Identify which cell holds the provided text, then report its (X, Y) central coordinate. 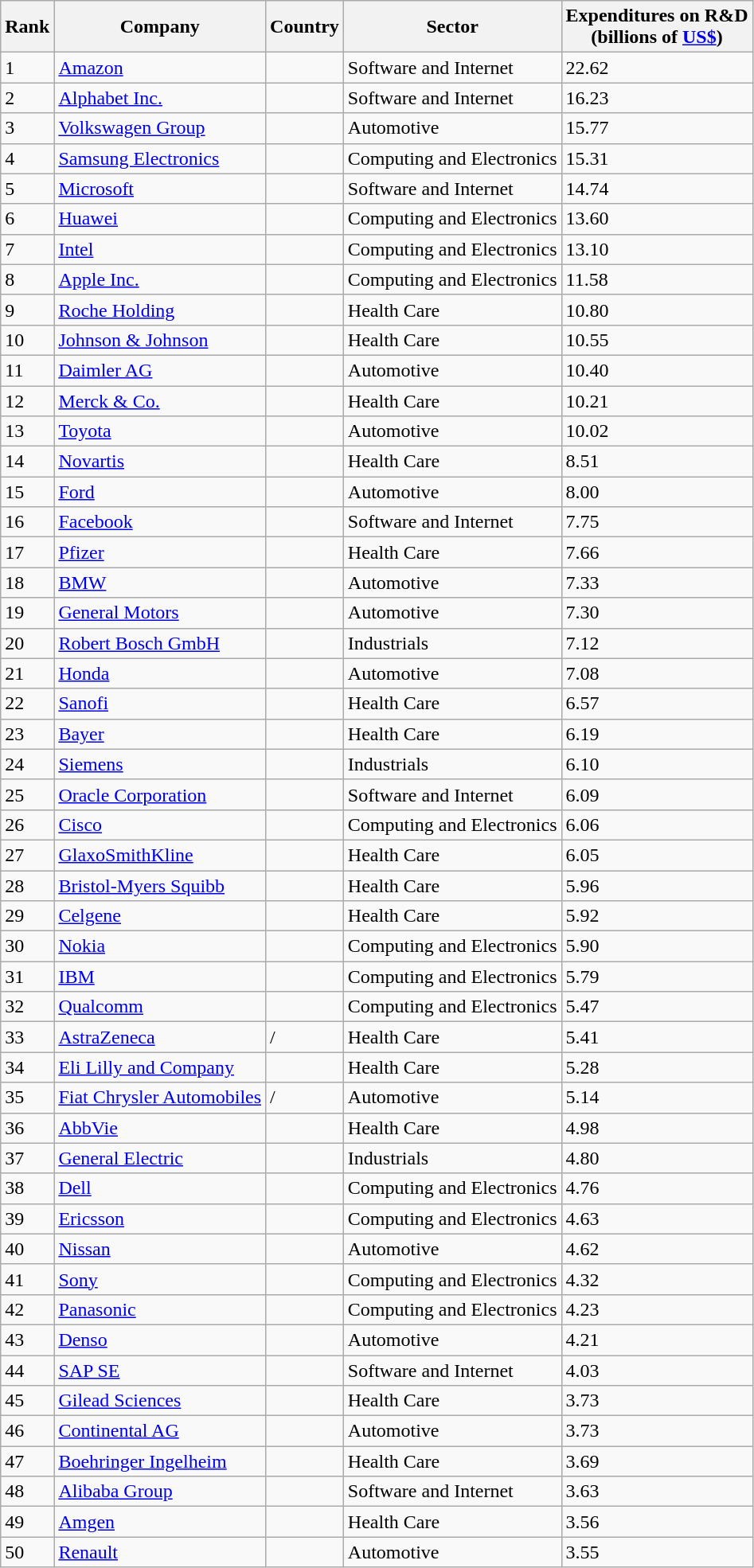
32 (27, 1007)
35 (27, 1098)
43 (27, 1340)
13.10 (657, 249)
50 (27, 1552)
3.56 (657, 1522)
Apple Inc. (160, 279)
7.33 (657, 583)
4.98 (657, 1128)
20 (27, 643)
48 (27, 1492)
13.60 (657, 219)
11 (27, 370)
10.40 (657, 370)
5 (27, 189)
5.14 (657, 1098)
Dell (160, 1188)
Celgene (160, 916)
36 (27, 1128)
Samsung Electronics (160, 158)
46 (27, 1431)
5.96 (657, 886)
6.05 (657, 855)
Gilead Sciences (160, 1401)
24 (27, 764)
16.23 (657, 98)
26 (27, 825)
General Motors (160, 613)
Facebook (160, 522)
Continental AG (160, 1431)
10.02 (657, 431)
37 (27, 1158)
Merck & Co. (160, 400)
13 (27, 431)
21 (27, 673)
Ericsson (160, 1219)
Bayer (160, 734)
Denso (160, 1340)
6.57 (657, 704)
Fiat Chrysler Automobiles (160, 1098)
7 (27, 249)
14 (27, 462)
15.31 (657, 158)
12 (27, 400)
18 (27, 583)
10.80 (657, 310)
Honda (160, 673)
6.10 (657, 764)
Novartis (160, 462)
5.79 (657, 977)
Rank (27, 27)
5.28 (657, 1067)
AbbVie (160, 1128)
3.69 (657, 1461)
28 (27, 886)
Boehringer Ingelheim (160, 1461)
40 (27, 1249)
4.80 (657, 1158)
14.74 (657, 189)
44 (27, 1370)
49 (27, 1522)
Sector (452, 27)
3.55 (657, 1552)
Country (305, 27)
6.19 (657, 734)
Nissan (160, 1249)
Bristol-Myers Squibb (160, 886)
Company (160, 27)
BMW (160, 583)
8.00 (657, 492)
Sanofi (160, 704)
Robert Bosch GmbH (160, 643)
10 (27, 340)
31 (27, 977)
33 (27, 1037)
11.58 (657, 279)
7.30 (657, 613)
Ford (160, 492)
25 (27, 794)
Panasonic (160, 1309)
30 (27, 946)
Sony (160, 1279)
47 (27, 1461)
Qualcomm (160, 1007)
8 (27, 279)
5.47 (657, 1007)
1 (27, 68)
7.75 (657, 522)
10.21 (657, 400)
Johnson & Johnson (160, 340)
General Electric (160, 1158)
Roche Holding (160, 310)
GlaxoSmithKline (160, 855)
Siemens (160, 764)
Eli Lilly and Company (160, 1067)
16 (27, 522)
23 (27, 734)
27 (27, 855)
4.03 (657, 1370)
19 (27, 613)
9 (27, 310)
AstraZeneca (160, 1037)
Renault (160, 1552)
Microsoft (160, 189)
Alibaba Group (160, 1492)
Alphabet Inc. (160, 98)
4.32 (657, 1279)
5.41 (657, 1037)
7.12 (657, 643)
5.90 (657, 946)
22.62 (657, 68)
38 (27, 1188)
7.08 (657, 673)
6.06 (657, 825)
10.55 (657, 340)
Volkswagen Group (160, 128)
17 (27, 552)
Amazon (160, 68)
8.51 (657, 462)
4.21 (657, 1340)
Nokia (160, 946)
Huawei (160, 219)
Intel (160, 249)
39 (27, 1219)
Cisco (160, 825)
Toyota (160, 431)
4.23 (657, 1309)
6.09 (657, 794)
5.92 (657, 916)
Daimler AG (160, 370)
29 (27, 916)
IBM (160, 977)
Amgen (160, 1522)
45 (27, 1401)
41 (27, 1279)
22 (27, 704)
4 (27, 158)
Pfizer (160, 552)
2 (27, 98)
15 (27, 492)
4.76 (657, 1188)
Oracle Corporation (160, 794)
4.63 (657, 1219)
15.77 (657, 128)
7.66 (657, 552)
6 (27, 219)
3 (27, 128)
42 (27, 1309)
4.62 (657, 1249)
34 (27, 1067)
SAP SE (160, 1370)
Expenditures on R&D (billions of US$) (657, 27)
3.63 (657, 1492)
